Find where the given text appears and provide that cell's center as [X, Y] coordinate. 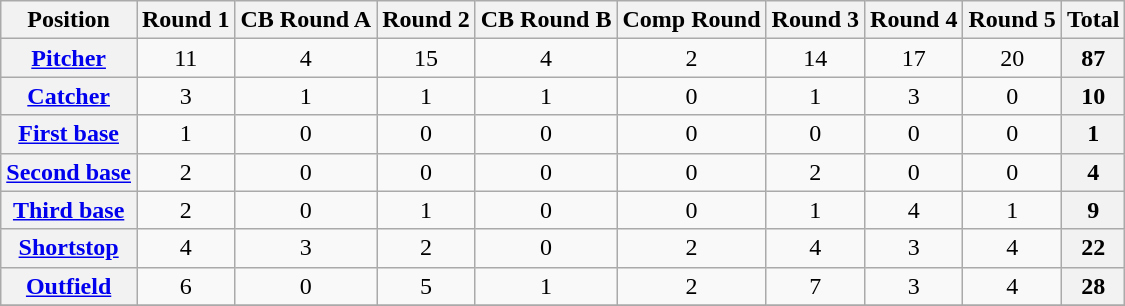
20 [1012, 58]
Shortstop [69, 248]
9 [1093, 210]
Round 1 [185, 20]
Second base [69, 172]
Round 2 [426, 20]
Outfield [69, 286]
Total [1093, 20]
CB Round A [306, 20]
Position [69, 20]
22 [1093, 248]
87 [1093, 58]
First base [69, 134]
17 [914, 58]
Pitcher [69, 58]
14 [815, 58]
Catcher [69, 96]
28 [1093, 286]
Third base [69, 210]
10 [1093, 96]
CB Round B [546, 20]
Round 5 [1012, 20]
15 [426, 58]
Round 3 [815, 20]
Round 4 [914, 20]
5 [426, 286]
6 [185, 286]
11 [185, 58]
7 [815, 286]
Comp Round [692, 20]
